Pinpoint the cell where the given text exists, returning its (X, Y) midpoint coordinate. 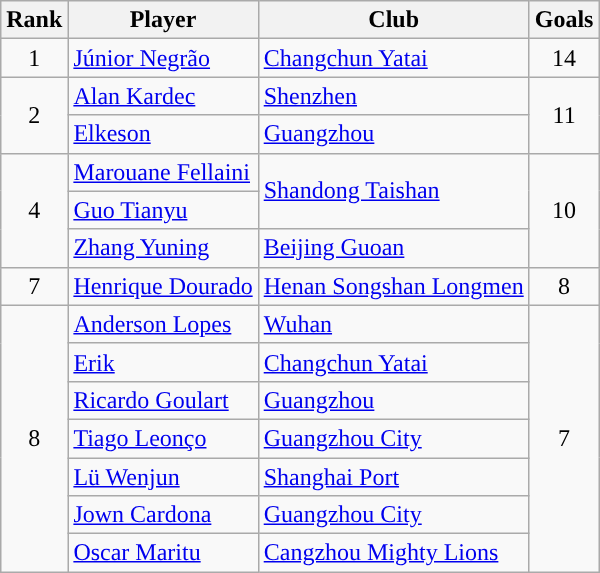
Marouane Fellaini (163, 172)
Júnior Negrão (163, 58)
Ricardo Goulart (163, 400)
Alan Kardec (163, 96)
Shandong Taishan (394, 191)
Wuhan (394, 324)
Player (163, 20)
Tiago Leonço (163, 438)
10 (564, 210)
Oscar Maritu (163, 553)
2 (34, 115)
Erik (163, 362)
Cangzhou Mighty Lions (394, 553)
Shenzhen (394, 96)
Zhang Yuning (163, 248)
11 (564, 115)
Elkeson (163, 134)
4 (34, 210)
Club (394, 20)
Lü Wenjun (163, 477)
Rank (34, 20)
1 (34, 58)
Shanghai Port (394, 477)
Guo Tianyu (163, 210)
Henan Songshan Longmen (394, 286)
Anderson Lopes (163, 324)
Beijing Guoan (394, 248)
Goals (564, 20)
Henrique Dourado (163, 286)
14 (564, 58)
Jown Cardona (163, 515)
